Scan for the cell matching the given text and deliver its (X, Y) coordinate at center. 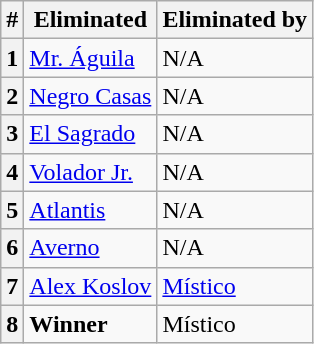
Mr. Águila (90, 58)
5 (12, 210)
6 (12, 248)
Volador Jr. (90, 172)
3 (12, 134)
Atlantis (90, 210)
4 (12, 172)
2 (12, 96)
El Sagrado (90, 134)
Eliminated (90, 20)
Averno (90, 248)
Alex Koslov (90, 286)
Eliminated by (235, 20)
Negro Casas (90, 96)
# (12, 20)
Winner (90, 324)
7 (12, 286)
8 (12, 324)
1 (12, 58)
